Extract the (x, y) coordinate from the center of the cell holding the provided text.  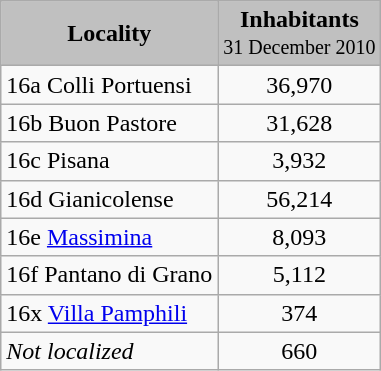
3,932 (300, 161)
16e Massimina (110, 237)
16x Villa Pamphili (110, 313)
31,628 (300, 123)
Locality (110, 34)
660 (300, 351)
5,112 (300, 275)
56,214 (300, 199)
Inhabitants31 December 2010 (300, 34)
16f Pantano di Grano (110, 275)
16c Pisana (110, 161)
36,970 (300, 85)
16b Buon Pastore (110, 123)
16d Gianicolense (110, 199)
8,093 (300, 237)
16a Colli Portuensi (110, 85)
374 (300, 313)
Not localized (110, 351)
